From the cell containing the given text, extract its center point as (x, y) coordinate. 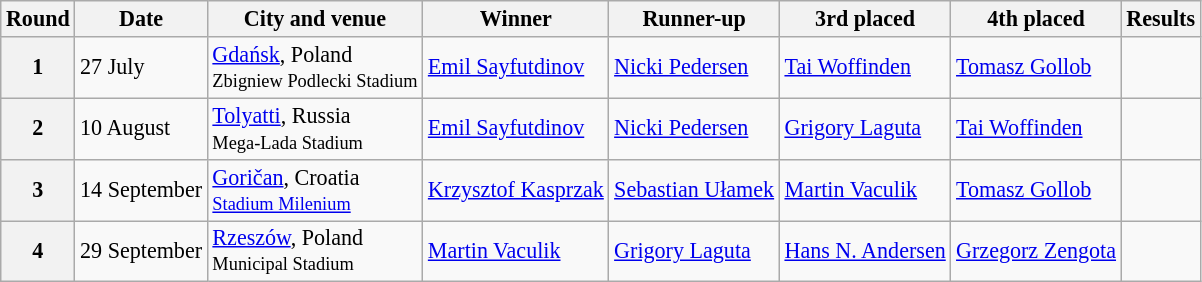
29 September (141, 250)
Goričan, Croatia Stadium Milenium (314, 190)
3rd placed (865, 18)
City and venue (314, 18)
27 July (141, 66)
Sebastian Ułamek (694, 190)
4 (38, 250)
2 (38, 128)
Grzegorz Zengota (1036, 250)
Gdańsk, PolandZbigniew Podlecki Stadium (314, 66)
Hans N. Andersen (865, 250)
3 (38, 190)
14 September (141, 190)
Tolyatti, Russia Mega-Lada Stadium (314, 128)
1 (38, 66)
Date (141, 18)
10 August (141, 128)
Round (38, 18)
Results (1160, 18)
Rzeszów, Poland Municipal Stadium (314, 250)
Runner-up (694, 18)
Winner (516, 18)
4th placed (1036, 18)
Krzysztof Kasprzak (516, 190)
